Capture the cell that displays the provided text and extract its [x, y] central coordinate. 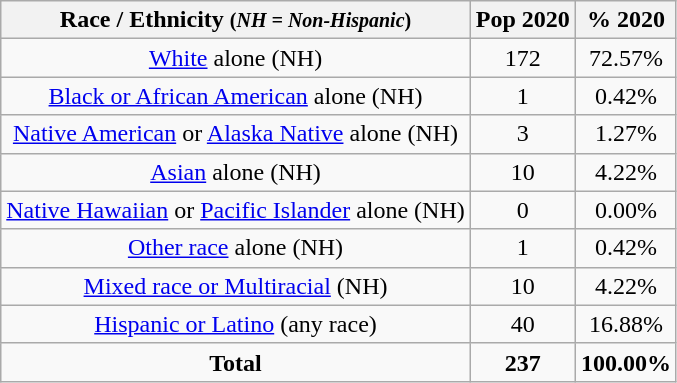
Native Hawaiian or Pacific Islander alone (NH) [236, 210]
1.27% [626, 134]
Total [236, 362]
237 [522, 362]
172 [522, 58]
0 [522, 210]
3 [522, 134]
Pop 2020 [522, 20]
100.00% [626, 362]
16.88% [626, 324]
Native American or Alaska Native alone (NH) [236, 134]
0.00% [626, 210]
% 2020 [626, 20]
Mixed race or Multiracial (NH) [236, 286]
White alone (NH) [236, 58]
Hispanic or Latino (any race) [236, 324]
40 [522, 324]
Asian alone (NH) [236, 172]
72.57% [626, 58]
Other race alone (NH) [236, 248]
Race / Ethnicity (NH = Non-Hispanic) [236, 20]
Black or African American alone (NH) [236, 96]
